Provide the (x, y) coordinate of the cell's center where the given text is located.  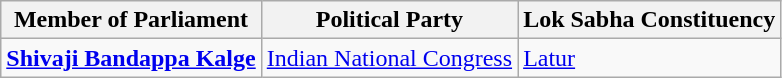
Latur (650, 58)
Political Party (389, 20)
Shivaji Bandappa Kalge (131, 58)
Lok Sabha Constituency (650, 20)
Indian National Congress (389, 58)
Member of Parliament (131, 20)
